Output the (X, Y) coordinate of the center of the cell containing the given text.  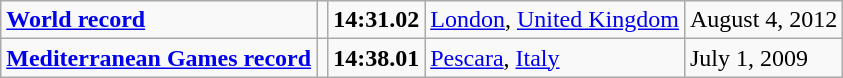
London, United Kingdom (555, 20)
World record (159, 20)
Mediterranean Games record (159, 58)
Pescara, Italy (555, 58)
July 1, 2009 (763, 58)
14:31.02 (376, 20)
August 4, 2012 (763, 20)
14:38.01 (376, 58)
